Extract the (X, Y) coordinate from the center of the cell holding the provided text.  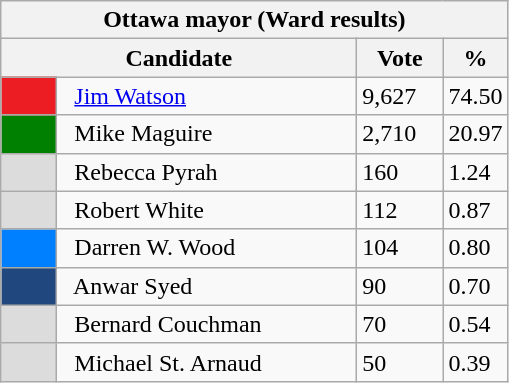
0.87 (476, 210)
0.80 (476, 248)
Robert White (207, 210)
0.39 (476, 362)
1.24 (476, 172)
0.70 (476, 286)
Ottawa mayor (Ward results) (254, 20)
% (476, 58)
Mike Maguire (207, 134)
Jim Watson (207, 96)
0.54 (476, 324)
Vote (400, 58)
Michael St. Arnaud (207, 362)
2,710 (400, 134)
20.97 (476, 134)
Darren W. Wood (207, 248)
160 (400, 172)
74.50 (476, 96)
70 (400, 324)
Rebecca Pyrah (207, 172)
50 (400, 362)
112 (400, 210)
9,627 (400, 96)
90 (400, 286)
Candidate (179, 58)
Anwar Syed (207, 286)
Bernard Couchman (207, 324)
104 (400, 248)
